From the cell containing the given text, extract its center point as (X, Y) coordinate. 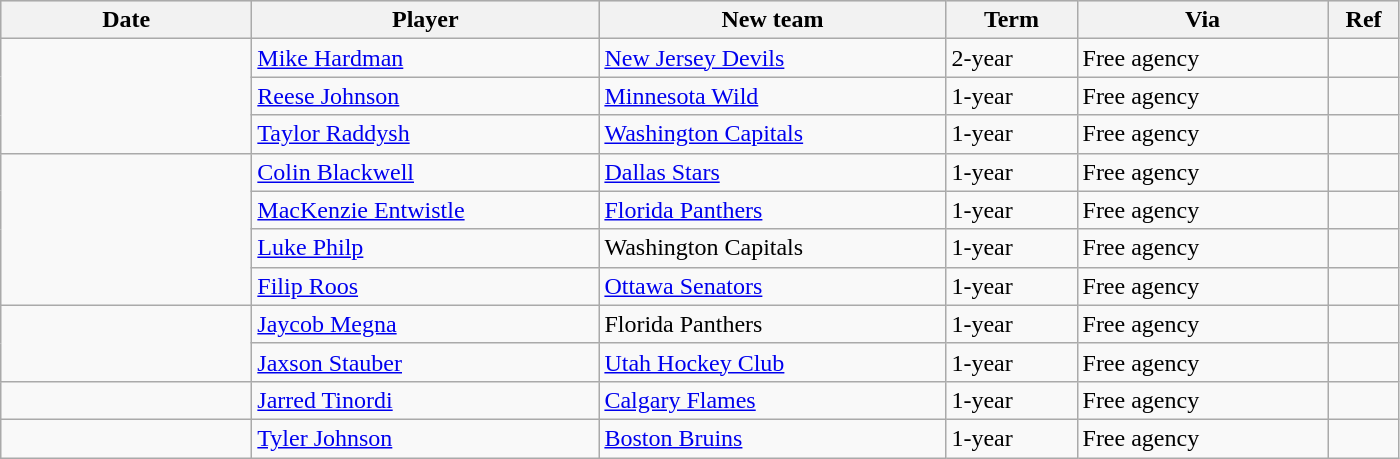
Jaycob Megna (426, 324)
Term (1012, 20)
Taylor Raddysh (426, 134)
Calgary Flames (772, 400)
Jaxson Stauber (426, 362)
Mike Hardman (426, 58)
Ottawa Senators (772, 286)
Utah Hockey Club (772, 362)
New team (772, 20)
Tyler Johnson (426, 438)
Boston Bruins (772, 438)
Player (426, 20)
Ref (1364, 20)
Date (126, 20)
Minnesota Wild (772, 96)
Filip Roos (426, 286)
Reese Johnson (426, 96)
Luke Philp (426, 248)
MacKenzie Entwistle (426, 210)
Colin Blackwell (426, 172)
New Jersey Devils (772, 58)
Jarred Tinordi (426, 400)
Via (1202, 20)
Dallas Stars (772, 172)
2-year (1012, 58)
